Detect which cell encompasses the target text, then output its (x, y) center coordinate. 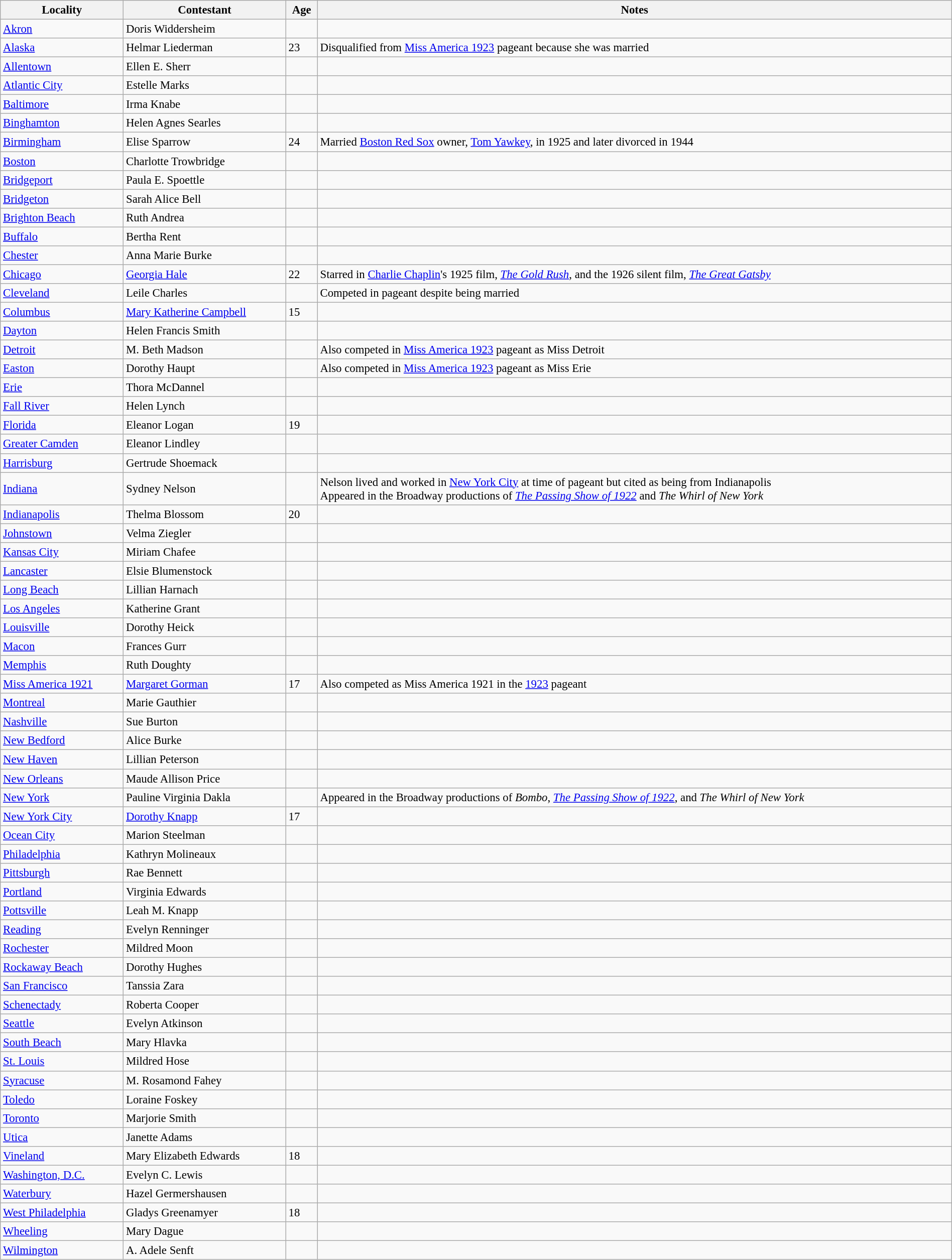
Sarah Alice Bell (205, 199)
Disqualified from Miss America 1923 pageant because she was married (635, 48)
Mary Katherine Campbell (205, 312)
Marie Gauthier (205, 703)
Macon (62, 647)
New York (62, 797)
Chester (62, 256)
Loraine Foskey (205, 1099)
Binghamton (62, 123)
Evelyn Atkinson (205, 1024)
Dorothy Knapp (205, 816)
Virginia Edwards (205, 892)
Reading (62, 929)
Frances Gurr (205, 647)
Roberta Cooper (205, 1005)
20 (301, 514)
New Bedford (62, 740)
Akron (62, 29)
Toronto (62, 1118)
Erie (62, 388)
Washington, D.C. (62, 1175)
Evelyn C. Lewis (205, 1175)
Mildred Moon (205, 948)
Miriam Chafee (205, 552)
Toledo (62, 1099)
Los Angeles (62, 608)
Johnstown (62, 533)
Katherine Grant (205, 608)
Appeared in the Broadway productions of Bombo, The Passing Show of 1922, and The Whirl of New York (635, 797)
Leah M. Knapp (205, 911)
Mary Hlavka (205, 1043)
A. Adele Senft (205, 1250)
San Francisco (62, 986)
23 (301, 48)
Dayton (62, 331)
Doris Widdersheim (205, 29)
New York City (62, 816)
Charlotte Trowbridge (205, 161)
Notes (635, 10)
Chicago (62, 274)
Alaska (62, 48)
Nashville (62, 722)
Columbus (62, 312)
Boston (62, 161)
Utica (62, 1137)
Age (301, 10)
Janette Adams (205, 1137)
Wilmington (62, 1250)
Helen Francis Smith (205, 331)
Contestant (205, 10)
Thelma Blossom (205, 514)
Syracuse (62, 1080)
Wheeling (62, 1231)
Paula E. Spoettle (205, 180)
Ellen E. Sherr (205, 67)
22 (301, 274)
Alice Burke (205, 740)
M. Rosamond Fahey (205, 1080)
Ruth Andrea (205, 217)
Also competed as Miss America 1921 in the 1923 pageant (635, 684)
Florida (62, 425)
Indiana (62, 489)
Georgia Hale (205, 274)
Waterbury (62, 1194)
Marion Steelman (205, 835)
Kathryn Molineaux (205, 854)
15 (301, 312)
South Beach (62, 1043)
Anna Marie Burke (205, 256)
Married Boston Red Sox owner, Tom Yawkey, in 1925 and later divorced in 1944 (635, 142)
Velma Ziegler (205, 533)
Evelyn Renninger (205, 929)
Irma Knabe (205, 104)
Tanssia Zara (205, 986)
Competed in pageant despite being married (635, 293)
Detroit (62, 350)
Helen Lynch (205, 406)
Birmingham (62, 142)
M. Beth Madson (205, 350)
Schenectady (62, 1005)
Helmar Liederman (205, 48)
Miss America 1921 (62, 684)
Ruth Doughty (205, 665)
Seattle (62, 1024)
Lillian Harnach (205, 590)
Margaret Gorman (205, 684)
24 (301, 142)
Rockaway Beach (62, 967)
Easton (62, 368)
Mary Dague (205, 1231)
Marjorie Smith (205, 1118)
West Philadelphia (62, 1212)
Long Beach (62, 590)
Eleanor Lindley (205, 444)
Greater Camden (62, 444)
Bridgeport (62, 180)
Memphis (62, 665)
Thora McDannel (205, 388)
St. Louis (62, 1062)
Brighton Beach (62, 217)
Cleveland (62, 293)
Ocean City (62, 835)
Montreal (62, 703)
Gertrude Shoemack (205, 463)
Vineland (62, 1156)
Lancaster (62, 571)
Locality (62, 10)
Estelle Marks (205, 85)
Sue Burton (205, 722)
Fall River (62, 406)
Louisville (62, 627)
Pittsburgh (62, 873)
Harrisburg (62, 463)
Dorothy Heick (205, 627)
Eleanor Logan (205, 425)
Bridgeton (62, 199)
Elise Sparrow (205, 142)
Also competed in Miss America 1923 pageant as Miss Detroit (635, 350)
Buffalo (62, 236)
Portland (62, 892)
New Orleans (62, 779)
Baltimore (62, 104)
Leile Charles (205, 293)
Lillian Peterson (205, 760)
Kansas City (62, 552)
Philadelphia (62, 854)
Rae Bennett (205, 873)
Gladys Greenamyer (205, 1212)
Pauline Virginia Dakla (205, 797)
19 (301, 425)
Sydney Nelson (205, 489)
Indianapolis (62, 514)
Bertha Rent (205, 236)
Elsie Blumenstock (205, 571)
Helen Agnes Searles (205, 123)
Atlantic City (62, 85)
Maude Allison Price (205, 779)
Rochester (62, 948)
Pottsville (62, 911)
Dorothy Haupt (205, 368)
Also competed in Miss America 1923 pageant as Miss Erie (635, 368)
New Haven (62, 760)
Hazel Germershausen (205, 1194)
Mary Elizabeth Edwards (205, 1156)
Allentown (62, 67)
Mildred Hose (205, 1062)
Starred in Charlie Chaplin's 1925 film, The Gold Rush, and the 1926 silent film, The Great Gatsby (635, 274)
Dorothy Hughes (205, 967)
